Locate the cell with the specified text and output its (X, Y) center coordinate. 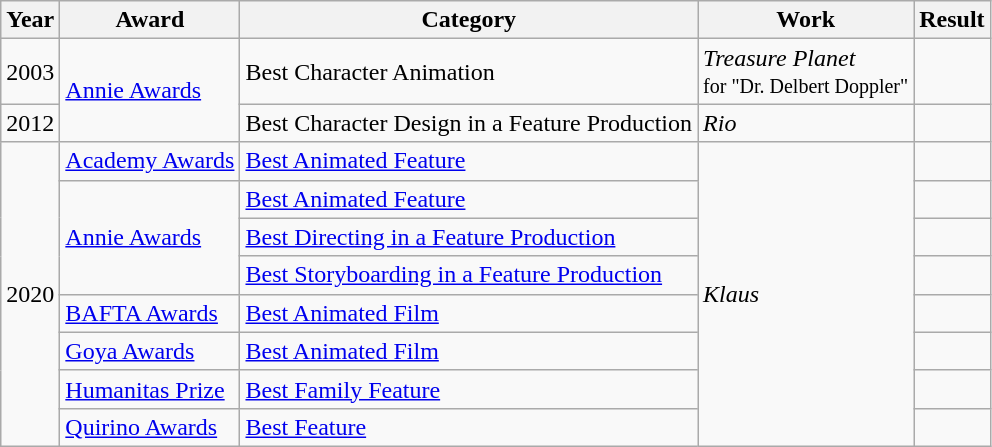
2020 (30, 294)
Humanitas Prize (150, 389)
Academy Awards (150, 161)
Best Family Feature (469, 389)
Rio (806, 123)
Category (469, 20)
Best Feature (469, 427)
Award (150, 20)
Goya Awards (150, 351)
Quirino Awards (150, 427)
BAFTA Awards (150, 313)
Best Directing in a Feature Production (469, 237)
Klaus (806, 294)
Treasure Planetfor "Dr. Delbert Doppler" (806, 72)
Best Storyboarding in a Feature Production (469, 275)
Year (30, 20)
Work (806, 20)
2003 (30, 72)
Best Character Design in a Feature Production (469, 123)
Best Character Animation (469, 72)
Result (952, 20)
2012 (30, 123)
